Identify which cell holds the provided text, then report its [x, y] central coordinate. 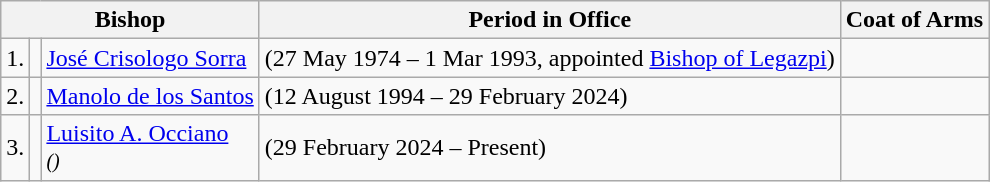
Period in Office [550, 20]
(27 May 1974 – 1 Mar 1993, appointed Bishop of Legazpi) [550, 58]
Luisito A. Occiano() [150, 148]
(12 August 1994 – 29 February 2024) [550, 96]
Manolo de los Santos [150, 96]
José Crisologo Sorra [150, 58]
(29 February 2024 – Present) [550, 148]
1. [16, 58]
Coat of Arms [914, 20]
Bishop [130, 20]
3. [16, 148]
2. [16, 96]
